Identify which cell holds the provided text, then report its (X, Y) central coordinate. 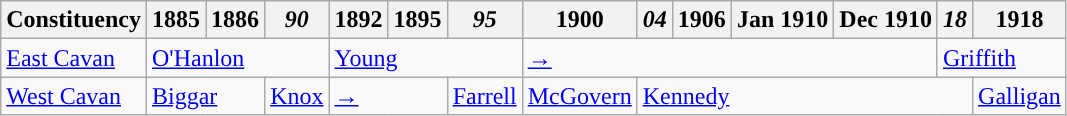
04 (654, 20)
18 (954, 20)
95 (484, 20)
1885 (176, 20)
Farrell (484, 96)
1918 (1020, 20)
1886 (236, 20)
Young (426, 58)
West Cavan (74, 96)
90 (297, 20)
Biggar (205, 96)
1906 (702, 20)
1895 (418, 20)
Constituency (74, 20)
Knox (297, 96)
1892 (358, 20)
McGovern (580, 96)
Dec 1910 (886, 20)
Griffith (1002, 58)
East Cavan (74, 58)
1900 (580, 20)
Kennedy (804, 96)
O'Hanlon (238, 58)
Galligan (1020, 96)
Jan 1910 (782, 20)
